Search for the cell housing the specified text and yield its [x, y] center coordinate. 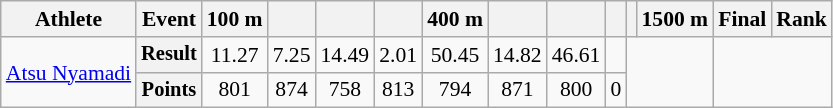
Final [742, 19]
Athlete [68, 19]
400 m [455, 19]
Result [169, 55]
1500 m [674, 19]
0 [616, 90]
50.45 [455, 55]
871 [518, 90]
14.82 [518, 55]
794 [455, 90]
11.27 [235, 55]
800 [576, 90]
2.01 [398, 55]
Points [169, 90]
7.25 [292, 55]
100 m [235, 19]
Event [169, 19]
Rank [802, 19]
801 [235, 90]
46.61 [576, 55]
758 [346, 90]
874 [292, 90]
Atsu Nyamadi [68, 72]
14.49 [346, 55]
813 [398, 90]
